Capture the cell that displays the provided text and extract its (x, y) central coordinate. 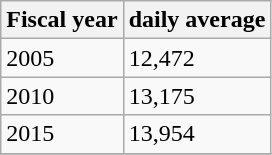
daily average (197, 20)
Fiscal year (62, 20)
12,472 (197, 58)
2015 (62, 134)
13,954 (197, 134)
13,175 (197, 96)
2010 (62, 96)
2005 (62, 58)
